Pinpoint the cell where the given text exists, returning its (x, y) midpoint coordinate. 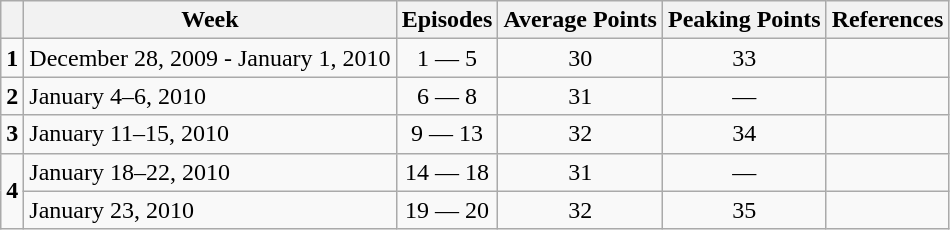
Episodes (447, 20)
30 (580, 58)
2 (12, 96)
6 — 8 (447, 96)
19 — 20 (447, 210)
14 — 18 (447, 172)
9 — 13 (447, 134)
January 18–22, 2010 (210, 172)
References (888, 20)
Peaking Points (744, 20)
1 — 5 (447, 58)
January 23, 2010 (210, 210)
1 (12, 58)
4 (12, 191)
3 (12, 134)
34 (744, 134)
Average Points (580, 20)
35 (744, 210)
December 28, 2009 - January 1, 2010 (210, 58)
January 4–6, 2010 (210, 96)
33 (744, 58)
Week (210, 20)
January 11–15, 2010 (210, 134)
